Pinpoint the cell where the given text exists, returning its (X, Y) midpoint coordinate. 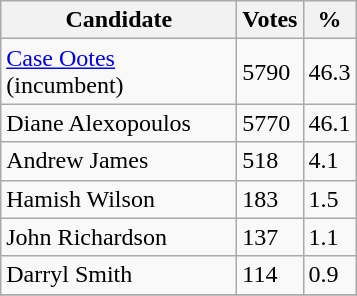
46.3 (330, 72)
4.1 (330, 161)
114 (270, 275)
Candidate (119, 20)
Andrew James (119, 161)
183 (270, 199)
518 (270, 161)
5770 (270, 123)
1.1 (330, 237)
46.1 (330, 123)
Case Ootes (incumbent) (119, 72)
5790 (270, 72)
137 (270, 237)
Darryl Smith (119, 275)
Hamish Wilson (119, 199)
1.5 (330, 199)
Diane Alexopoulos (119, 123)
0.9 (330, 275)
John Richardson (119, 237)
Votes (270, 20)
% (330, 20)
